Return the [X, Y] coordinate for the center point of the cell that contains the specified text.  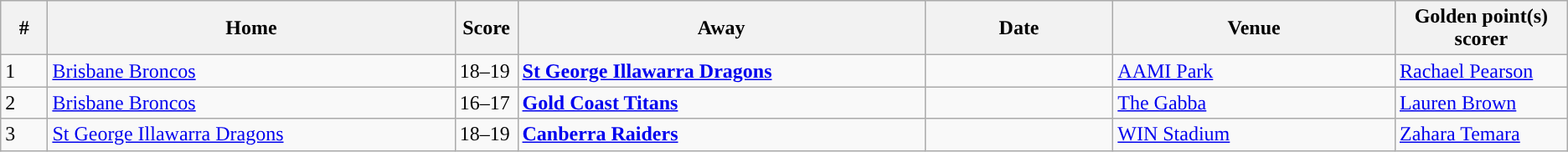
Canberra Raiders [721, 134]
16–17 [486, 103]
Gold Coast Titans [721, 103]
WIN Stadium [1255, 134]
The Gabba [1255, 103]
3 [24, 134]
Lauren Brown [1481, 103]
Score [486, 28]
Golden point(s) scorer [1481, 28]
Home [251, 28]
Venue [1255, 28]
# [24, 28]
Rachael Pearson [1481, 71]
AAMI Park [1255, 71]
Date [1019, 28]
Zahara Temara [1481, 134]
Away [721, 28]
2 [24, 103]
1 [24, 71]
